Determine the (X, Y) coordinate at the center of the cell enclosing the given text.  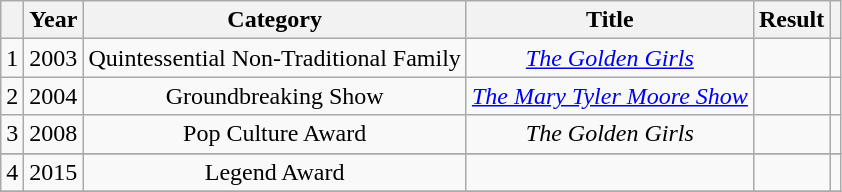
2004 (54, 96)
1 (12, 58)
2003 (54, 58)
2 (12, 96)
Quintessential Non-Traditional Family (274, 58)
2015 (54, 172)
Title (610, 20)
Year (54, 20)
Result (791, 20)
4 (12, 172)
Category (274, 20)
Pop Culture Award (274, 134)
Groundbreaking Show (274, 96)
2008 (54, 134)
The Mary Tyler Moore Show (610, 96)
3 (12, 134)
Legend Award (274, 172)
